Determine the [x, y] coordinate at the center of the cell enclosing the given text.  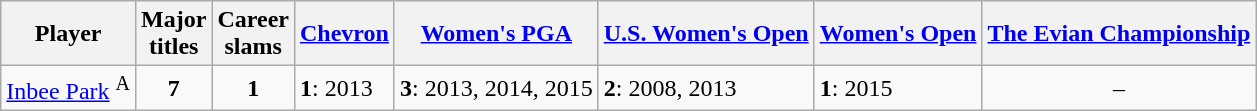
1: 2013 [344, 88]
Majortitles [174, 34]
Women's Open [898, 34]
Chevron [344, 34]
Careerslams [254, 34]
Player [68, 34]
3: 2013, 2014, 2015 [496, 88]
1: 2015 [898, 88]
Inbee Park A [68, 88]
2: 2008, 2013 [706, 88]
– [1119, 88]
1 [254, 88]
U.S. Women's Open [706, 34]
Women's PGA [496, 34]
The Evian Championship [1119, 34]
7 [174, 88]
